Extract the [X, Y] coordinate from the center of the cell holding the provided text.  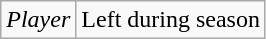
Player [38, 20]
Left during season [171, 20]
